Detect which cell encompasses the target text, then output its (x, y) center coordinate. 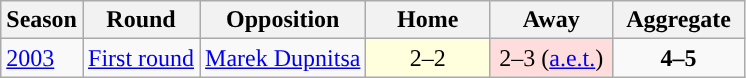
2–2 (428, 58)
Opposition (283, 20)
2–3 (a.e.t.) (551, 58)
Round (140, 20)
First round (140, 58)
Marek Dupnitsa (283, 58)
Season (42, 20)
Aggregate (678, 20)
4–5 (678, 58)
Home (428, 20)
Away (551, 20)
2003 (42, 58)
